Extract the [x, y] coordinate from the center of the cell holding the provided text.  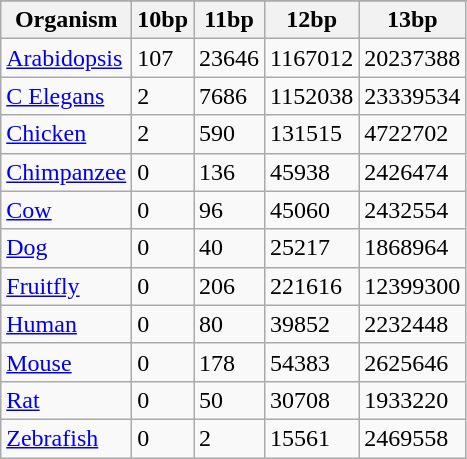
45060 [312, 210]
C Elegans [66, 96]
13bp [412, 20]
1152038 [312, 96]
Rat [66, 400]
590 [230, 134]
80 [230, 324]
2469558 [412, 438]
45938 [312, 172]
54383 [312, 362]
2426474 [412, 172]
2625646 [412, 362]
Human [66, 324]
Zebrafish [66, 438]
2432554 [412, 210]
1868964 [412, 248]
4722702 [412, 134]
Arabidopsis [66, 58]
178 [230, 362]
15561 [312, 438]
12bp [312, 20]
20237388 [412, 58]
7686 [230, 96]
23339534 [412, 96]
221616 [312, 286]
Chimpanzee [66, 172]
131515 [312, 134]
30708 [312, 400]
1933220 [412, 400]
Dog [66, 248]
Mouse [66, 362]
Cow [66, 210]
50 [230, 400]
23646 [230, 58]
25217 [312, 248]
11bp [230, 20]
107 [163, 58]
2232448 [412, 324]
206 [230, 286]
Chicken [66, 134]
39852 [312, 324]
12399300 [412, 286]
Fruitfly [66, 286]
40 [230, 248]
10bp [163, 20]
1167012 [312, 58]
96 [230, 210]
136 [230, 172]
Organism [66, 20]
